Extract the [x, y] coordinate from the center of the cell holding the provided text.  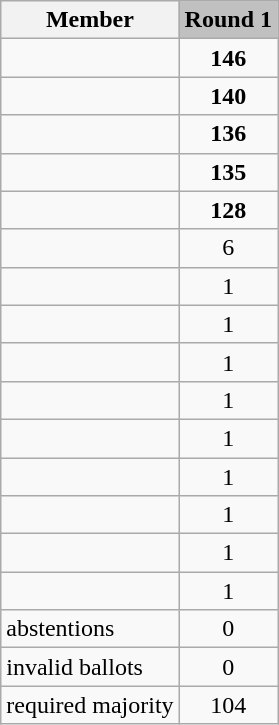
136 [228, 134]
Member [90, 20]
140 [228, 96]
required majority [90, 705]
Round 1 [228, 20]
104 [228, 705]
146 [228, 58]
abstentions [90, 629]
invalid ballots [90, 667]
128 [228, 210]
6 [228, 248]
135 [228, 172]
